Capture the cell that displays the provided text and extract its [x, y] central coordinate. 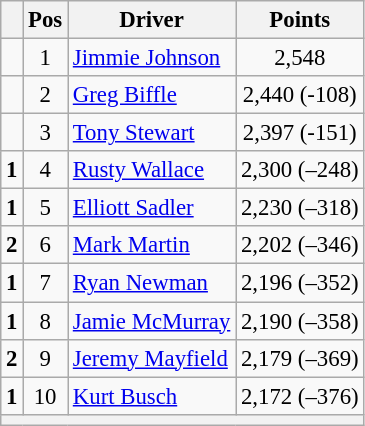
10 [46, 396]
Jamie McMurray [152, 321]
2,440 (-108) [300, 95]
8 [46, 321]
Mark Martin [152, 245]
Ryan Newman [152, 283]
Points [300, 20]
Rusty Wallace [152, 170]
9 [46, 358]
2,190 (–358) [300, 321]
Elliott Sadler [152, 208]
Jeremy Mayfield [152, 358]
2,172 (–376) [300, 396]
Greg Biffle [152, 95]
7 [46, 283]
2,196 (–352) [300, 283]
2,300 (–248) [300, 170]
3 [46, 133]
2,202 (–346) [300, 245]
Driver [152, 20]
4 [46, 170]
Pos [46, 20]
Kurt Busch [152, 396]
6 [46, 245]
2,548 [300, 58]
Jimmie Johnson [152, 58]
2,397 (-151) [300, 133]
Tony Stewart [152, 133]
5 [46, 208]
2,179 (–369) [300, 358]
2,230 (–318) [300, 208]
